Find where the given text appears and provide that cell's center as [X, Y] coordinate. 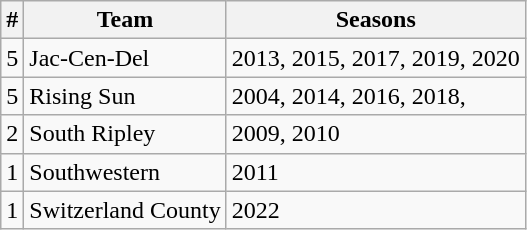
Jac-Cen-Del [125, 58]
2013, 2015, 2017, 2019, 2020 [376, 58]
Seasons [376, 20]
2004, 2014, 2016, 2018, [376, 96]
Team [125, 20]
2011 [376, 172]
Rising Sun [125, 96]
2022 [376, 210]
# [12, 20]
2 [12, 134]
Southwestern [125, 172]
South Ripley [125, 134]
Switzerland County [125, 210]
2009, 2010 [376, 134]
